Detect which cell encompasses the target text, then output its (x, y) center coordinate. 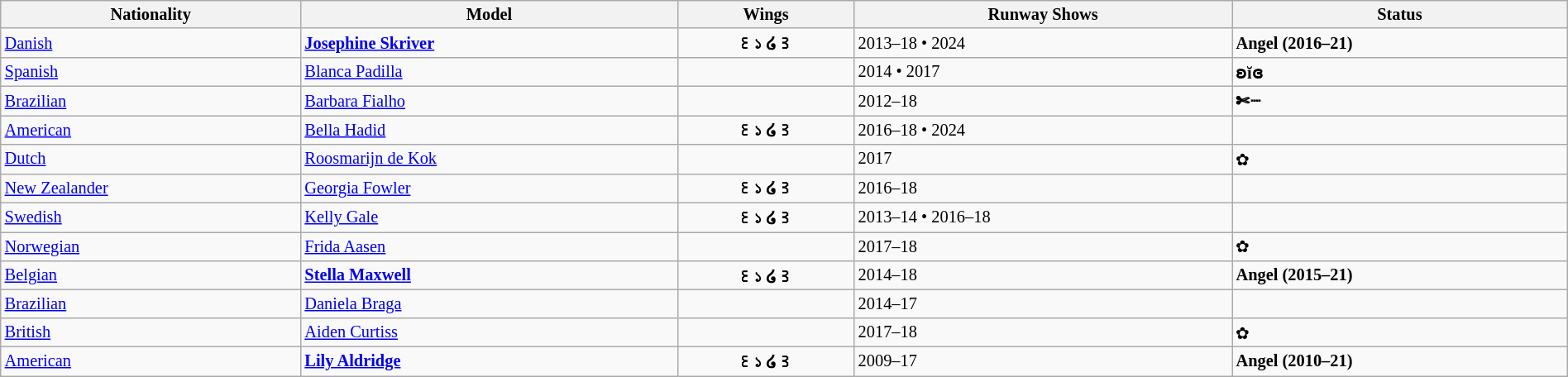
Aiden Curtiss (489, 332)
Norwegian (151, 246)
Bella Hadid (489, 129)
Angel (2015–21) (1400, 274)
Dutch (151, 159)
ʚĭɞ (1400, 71)
2014–18 (1044, 274)
2016–18 • 2024 (1044, 129)
2013–14 • 2016–18 (1044, 217)
2012–18 (1044, 101)
Barbara Fialho (489, 101)
Model (489, 14)
Daniela Braga (489, 303)
Wings (766, 14)
New Zealander (151, 188)
2009–17 (1044, 360)
Runway Shows (1044, 14)
Nationality (151, 14)
Belgian (151, 274)
Angel (2010–21) (1400, 360)
Roosmarijn de Kok (489, 159)
Spanish (151, 71)
Georgia Fowler (489, 188)
Swedish (151, 217)
2013–18 • 2024 (1044, 43)
British (151, 332)
2016–18 (1044, 188)
2017 (1044, 159)
✄┈ (1400, 101)
Josephine Skriver (489, 43)
2014–17 (1044, 303)
Angel (2016–21) (1400, 43)
Danish (151, 43)
2014 • 2017 (1044, 71)
Blanca Padilla (489, 71)
Status (1400, 14)
Kelly Gale (489, 217)
Frida Aasen (489, 246)
Lily Aldridge (489, 360)
Stella Maxwell (489, 274)
